Locate the cell with the specified text and output its (X, Y) center coordinate. 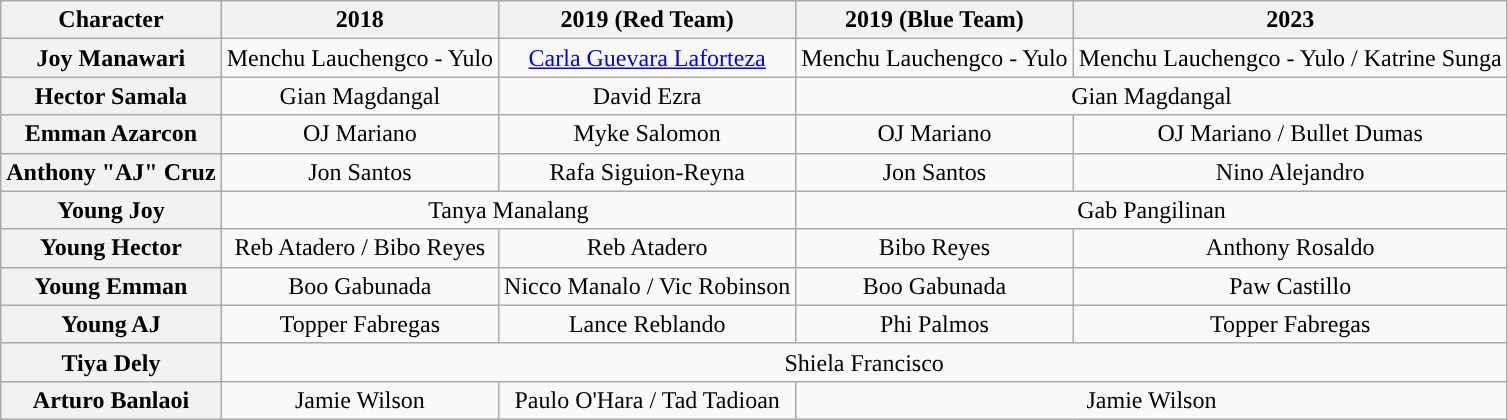
Reb Atadero (648, 248)
Character (111, 20)
Nino Alejandro (1290, 172)
Emman Azarcon (111, 134)
David Ezra (648, 96)
Lance Reblando (648, 324)
2023 (1290, 20)
OJ Mariano / Bullet Dumas (1290, 134)
Young Joy (111, 210)
Arturo Banlaoi (111, 400)
Hector Samala (111, 96)
Tanya Manalang (508, 210)
Gab Pangilinan (1152, 210)
Anthony Rosaldo (1290, 248)
Bibo Reyes (934, 248)
Paw Castillo (1290, 286)
Anthony "AJ" Cruz (111, 172)
Nicco Manalo / Vic Robinson (648, 286)
2019 (Red Team) (648, 20)
2018 (360, 20)
Myke Salomon (648, 134)
Young AJ (111, 324)
Carla Guevara Laforteza (648, 58)
Young Hector (111, 248)
Tiya Dely (111, 362)
Rafa Siguion-Reyna (648, 172)
Paulo O'Hara / Tad Tadioan (648, 400)
Reb Atadero / Bibo Reyes (360, 248)
Menchu Lauchengco - Yulo / Katrine Sunga (1290, 58)
2019 (Blue Team) (934, 20)
Young Emman (111, 286)
Shiela Francisco (864, 362)
Phi Palmos (934, 324)
Joy Manawari (111, 58)
